Identify which cell holds the provided text, then report its (x, y) central coordinate. 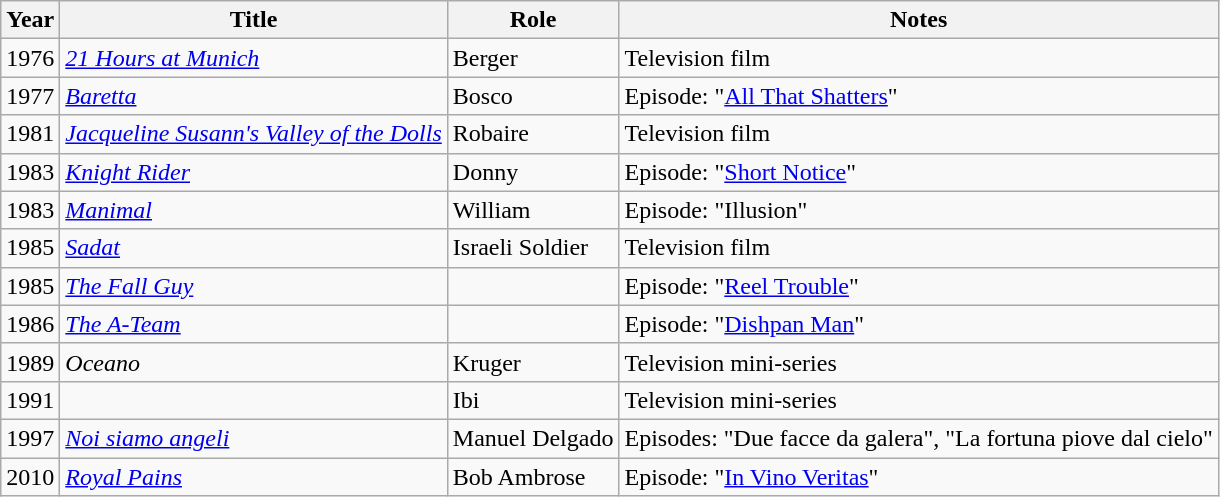
Episode: "Illusion" (918, 210)
Episode: "In Vino Veritas" (918, 477)
The A-Team (254, 324)
Robaire (533, 134)
Israeli Soldier (533, 248)
Episode: "Dishpan Man" (918, 324)
2010 (30, 477)
Donny (533, 172)
Kruger (533, 362)
Episodes: "Due facce da galera", "La fortuna piove dal cielo" (918, 438)
Episode: "Reel Trouble" (918, 286)
Ibi (533, 400)
21 Hours at Munich (254, 58)
Year (30, 20)
Bosco (533, 96)
1986 (30, 324)
1991 (30, 400)
Jacqueline Susann's Valley of the Dolls (254, 134)
Role (533, 20)
Title (254, 20)
Royal Pains (254, 477)
Baretta (254, 96)
1997 (30, 438)
Episode: "Short Notice" (918, 172)
1977 (30, 96)
Manimal (254, 210)
Oceano (254, 362)
Episode: "All That Shatters" (918, 96)
The Fall Guy (254, 286)
William (533, 210)
Sadat (254, 248)
1989 (30, 362)
Noi siamo angeli (254, 438)
Notes (918, 20)
1981 (30, 134)
Knight Rider (254, 172)
Berger (533, 58)
1976 (30, 58)
Bob Ambrose (533, 477)
Manuel Delgado (533, 438)
